Capture the cell that displays the provided text and extract its [x, y] central coordinate. 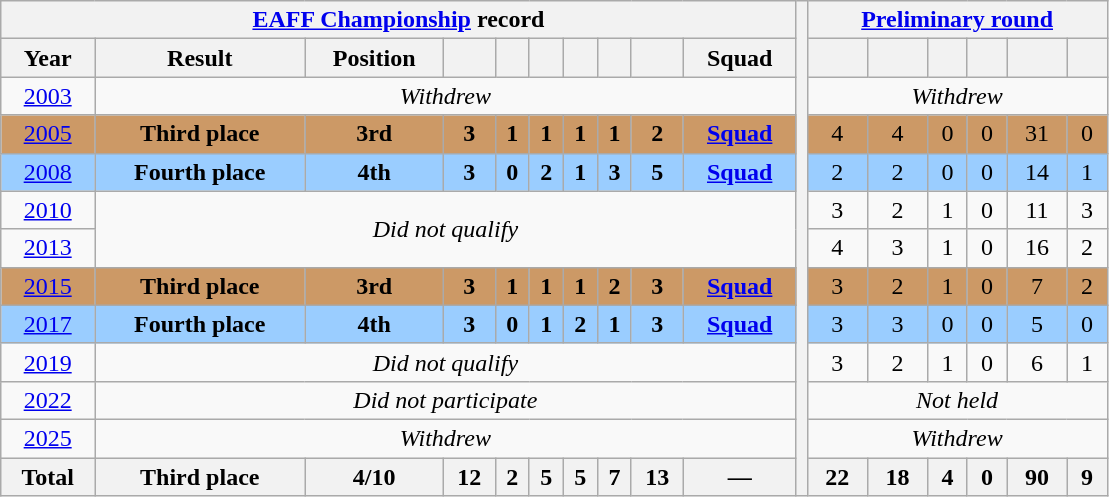
4/10 [374, 477]
Did not participate [446, 400]
2013 [48, 248]
— [740, 477]
6 [1037, 362]
EAFF Championship record [398, 20]
9 [1087, 477]
Position [374, 58]
2003 [48, 96]
2022 [48, 400]
2015 [48, 286]
14 [1037, 172]
2008 [48, 172]
90 [1037, 477]
Year [48, 58]
12 [469, 477]
22 [837, 477]
2025 [48, 438]
31 [1037, 134]
2017 [48, 324]
Result [200, 58]
Total [48, 477]
18 [897, 477]
Not held [957, 400]
2005 [48, 134]
11 [1037, 210]
13 [657, 477]
16 [1037, 248]
Preliminary round [957, 20]
2019 [48, 362]
2010 [48, 210]
